Determine the (X, Y) coordinate at the center of the cell enclosing the given text.  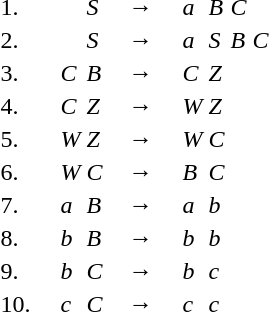
c (216, 271)
